Locate the cell with the specified text and output its (X, Y) center coordinate. 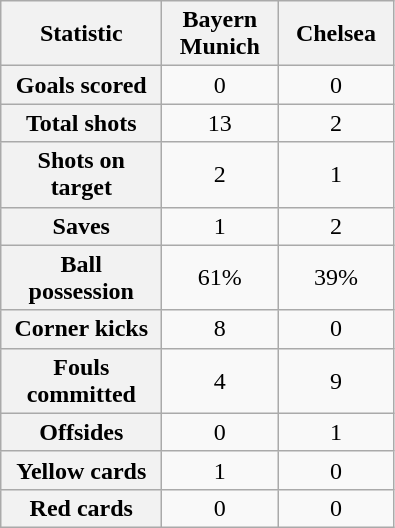
Shots on target (82, 174)
Red cards (82, 508)
Goals scored (82, 85)
Saves (82, 226)
Fouls committed (82, 380)
Offsides (82, 432)
Ball possession (82, 278)
61% (220, 278)
Statistic (82, 34)
9 (336, 380)
Chelsea (336, 34)
39% (336, 278)
4 (220, 380)
Bayern Munich (220, 34)
Total shots (82, 123)
13 (220, 123)
Corner kicks (82, 329)
Yellow cards (82, 470)
8 (220, 329)
